Search for the cell housing the specified text and yield its [x, y] center coordinate. 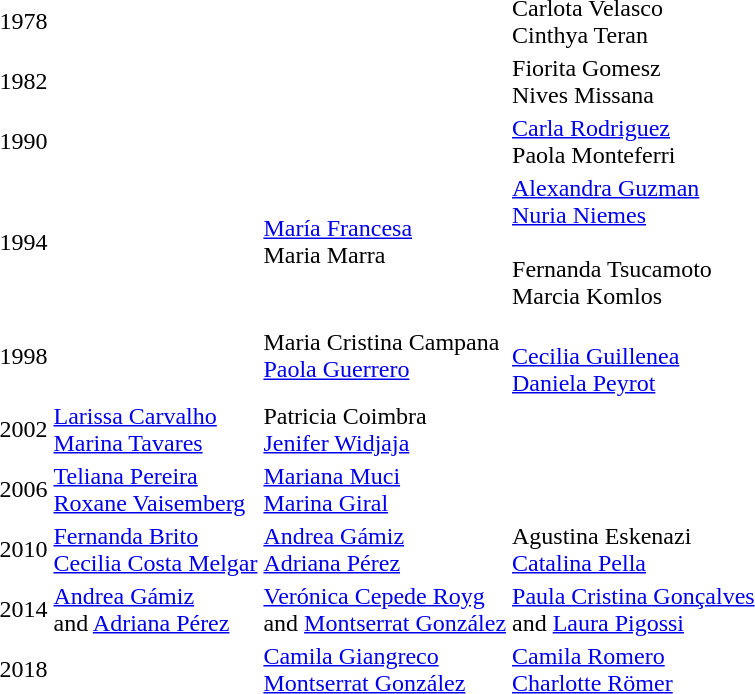
María FrancesaMaria Marra [385, 242]
Mariana MuciMarina Giral [385, 490]
Fernanda BritoCecilia Costa Melgar [156, 550]
Andrea GámizAdriana Pérez [385, 550]
Verónica Cepede Royg and Montserrat González [385, 610]
Andrea Gámiz and Adriana Pérez [156, 610]
Teliana PereiraRoxane Vaisemberg [156, 490]
Patricia CoimbraJenifer Widjaja [385, 430]
Maria Cristina CampanaPaola Guerrero [385, 356]
Larissa CarvalhoMarina Tavares [156, 430]
